Determine the (X, Y) coordinate at the center of the cell enclosing the given text.  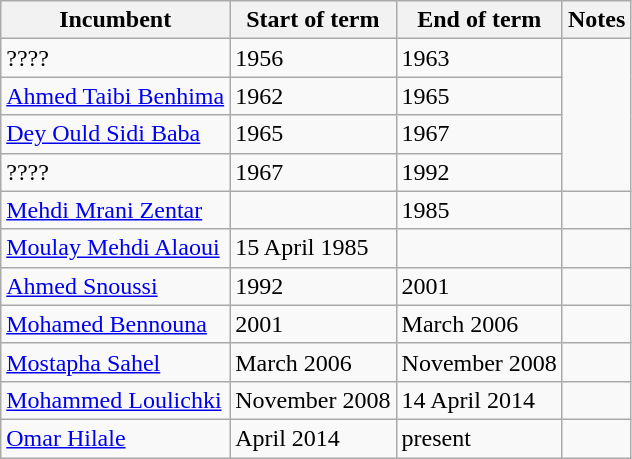
14 April 2014 (479, 400)
Mehdi Mrani Zentar (116, 210)
End of term (479, 20)
present (479, 438)
1956 (313, 58)
1963 (479, 58)
Notes (596, 20)
Start of term (313, 20)
Mohammed Loulichki (116, 400)
Moulay Mehdi Alaoui (116, 248)
1985 (479, 210)
Ahmed Taibi Benhima (116, 96)
Incumbent (116, 20)
Omar Hilale (116, 438)
April 2014 (313, 438)
1962 (313, 96)
Dey Ould Sidi Baba (116, 134)
15 April 1985 (313, 248)
Mostapha Sahel (116, 362)
Mohamed Bennouna (116, 324)
Ahmed Snoussi (116, 286)
